Determine the [x, y] coordinate at the center of the cell enclosing the given text.  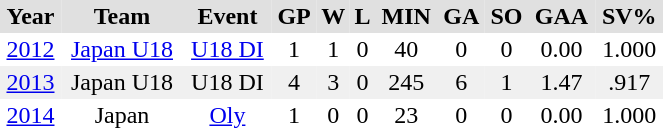
4 [294, 82]
W [333, 16]
2012 [30, 50]
GAA [562, 16]
3 [333, 82]
2013 [30, 82]
Team [122, 16]
SO [506, 16]
L [362, 16]
245 [406, 82]
Event [228, 16]
MIN [406, 16]
0.00 [562, 50]
Year [30, 16]
40 [406, 50]
6 [462, 82]
GP [294, 16]
GA [462, 16]
1.47 [562, 82]
